Provide the [x, y] coordinate of the cell's center where the given text is located.  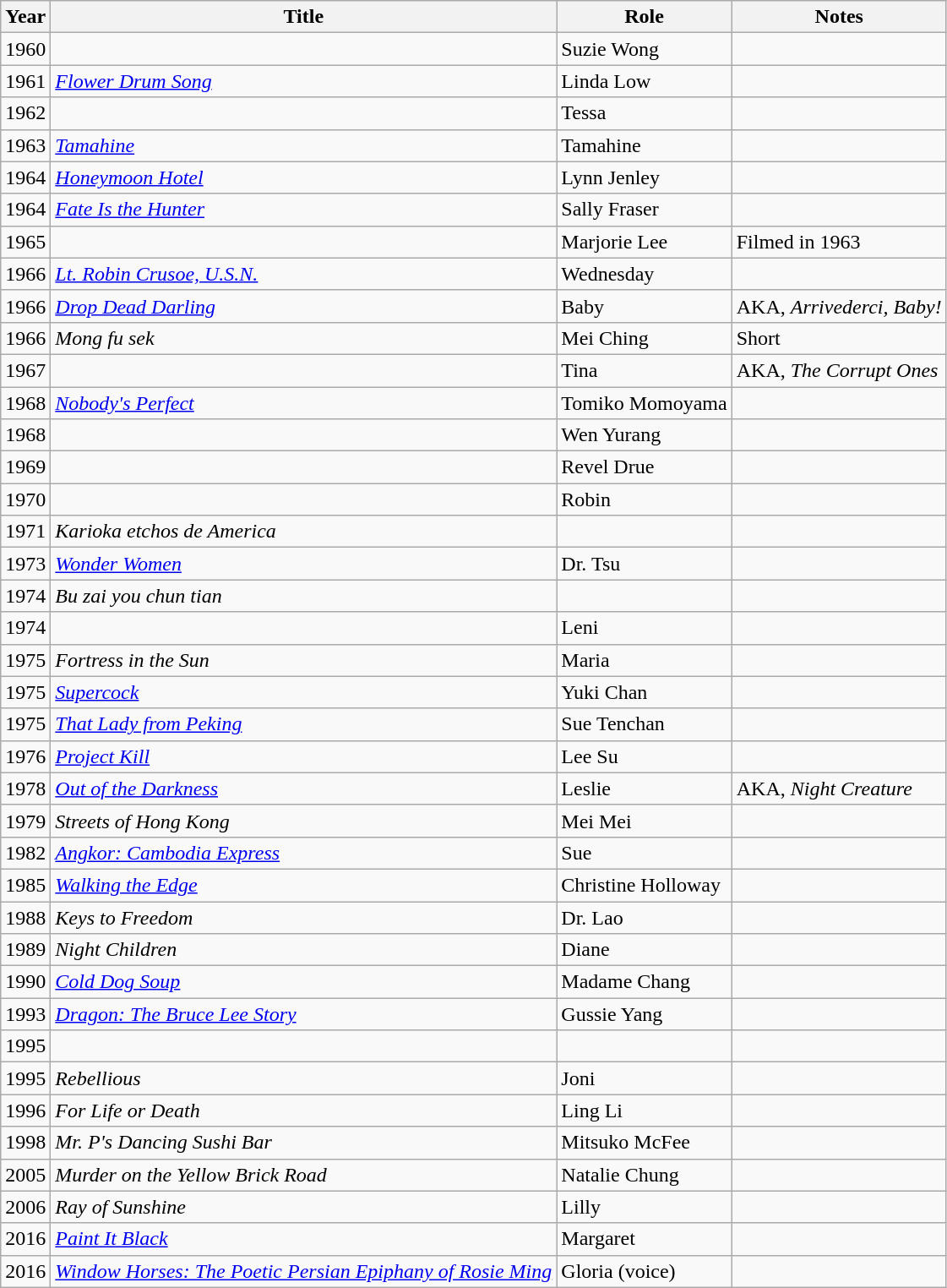
Tessa [644, 113]
Tomiko Momoyama [644, 403]
1970 [25, 499]
1989 [25, 950]
Gloria (voice) [644, 1271]
1967 [25, 370]
Honeymoon Hotel [304, 177]
Maria [644, 660]
Lee Su [644, 756]
Notes [839, 17]
2005 [25, 1175]
Supercock [304, 692]
1969 [25, 467]
Karioka etchos de America [304, 532]
1979 [25, 821]
Gussie Yang [644, 1014]
1976 [25, 756]
Cold Dog Soup [304, 982]
Madame Chang [644, 982]
Linda Low [644, 81]
Window Horses: The Poetic Persian Epiphany of Rosie Ming [304, 1271]
Christine Holloway [644, 885]
1963 [25, 145]
Ling Li [644, 1111]
Rebellious [304, 1078]
Title [304, 17]
Murder on the Yellow Brick Road [304, 1175]
Sue [644, 853]
Diane [644, 950]
Paint It Black [304, 1239]
1971 [25, 532]
1982 [25, 853]
Flower Drum Song [304, 81]
AKA, Arrivederci, Baby! [839, 306]
1962 [25, 113]
Joni [644, 1078]
Mei Ching [644, 338]
Bu zai you chun tian [304, 596]
1998 [25, 1143]
AKA, The Corrupt Ones [839, 370]
Streets of Hong Kong [304, 821]
AKA, Night Creature [839, 789]
Mong fu sek [304, 338]
Fate Is the Hunter [304, 210]
Baby [644, 306]
Filmed in 1963 [839, 242]
1973 [25, 564]
Walking the Edge [304, 885]
Leni [644, 628]
Wonder Women [304, 564]
Wednesday [644, 274]
Fortress in the Sun [304, 660]
1993 [25, 1014]
Night Children [304, 950]
Short [839, 338]
Project Kill [304, 756]
Keys to Freedom [304, 917]
1990 [25, 982]
Lynn Jenley [644, 177]
1996 [25, 1111]
Leslie [644, 789]
Dr. Tsu [644, 564]
Marjorie Lee [644, 242]
1960 [25, 49]
Lt. Robin Crusoe, U.S.N. [304, 274]
Wen Yurang [644, 435]
Suzie Wong [644, 49]
Mitsuko McFee [644, 1143]
1988 [25, 917]
Sue Tenchan [644, 724]
1961 [25, 81]
Margaret [644, 1239]
Ray of Sunshine [304, 1207]
Yuki Chan [644, 692]
Robin [644, 499]
Tina [644, 370]
Nobody's Perfect [304, 403]
Drop Dead Darling [304, 306]
Dr. Lao [644, 917]
Revel Drue [644, 467]
Year [25, 17]
Lilly [644, 1207]
Out of the Darkness [304, 789]
Dragon: The Bruce Lee Story [304, 1014]
For Life or Death [304, 1111]
That Lady from Peking [304, 724]
1965 [25, 242]
2006 [25, 1207]
Angkor: Cambodia Express [304, 853]
1978 [25, 789]
Mr. P's Dancing Sushi Bar [304, 1143]
1985 [25, 885]
Mei Mei [644, 821]
Sally Fraser [644, 210]
Role [644, 17]
Natalie Chung [644, 1175]
